Search for the cell housing the specified text and yield its [x, y] center coordinate. 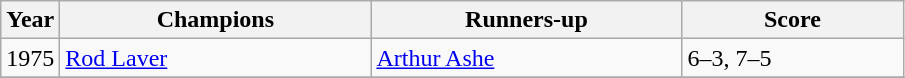
Year [30, 20]
Runners-up [526, 20]
Rod Laver [216, 58]
Arthur Ashe [526, 58]
Score [792, 20]
1975 [30, 58]
6–3, 7–5 [792, 58]
Champions [216, 20]
